Detect which cell encompasses the target text, then output its (x, y) center coordinate. 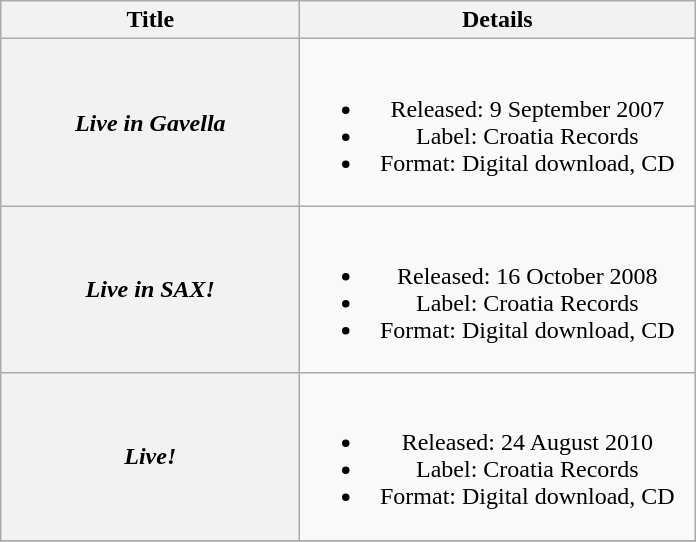
Live in Gavella (150, 122)
Live! (150, 456)
Released: 24 August 2010Label: Croatia RecordsFormat: Digital download, CD (498, 456)
Released: 16 October 2008Label: Croatia RecordsFormat: Digital download, CD (498, 290)
Live in SAX! (150, 290)
Details (498, 20)
Released: 9 September 2007Label: Croatia RecordsFormat: Digital download, CD (498, 122)
Title (150, 20)
